Capture the cell that displays the provided text and extract its (X, Y) central coordinate. 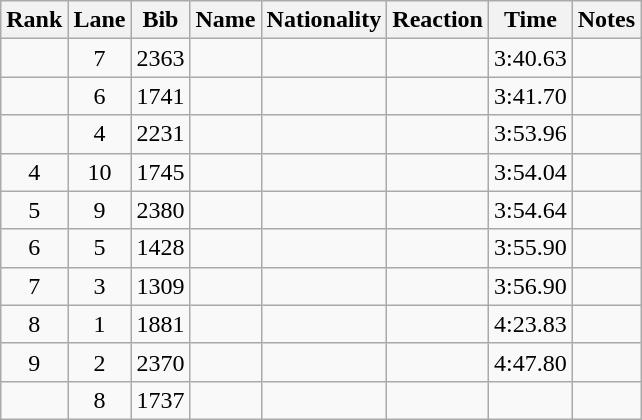
Rank (34, 20)
3:53.96 (530, 134)
3:41.70 (530, 96)
3 (100, 286)
Name (226, 20)
3:40.63 (530, 58)
1737 (160, 400)
2380 (160, 210)
3:55.90 (530, 248)
Lane (100, 20)
1881 (160, 324)
Time (530, 20)
3:54.04 (530, 172)
2231 (160, 134)
2370 (160, 362)
2 (100, 362)
10 (100, 172)
1745 (160, 172)
4:23.83 (530, 324)
2363 (160, 58)
1428 (160, 248)
3:54.64 (530, 210)
1 (100, 324)
Reaction (438, 20)
1741 (160, 96)
3:56.90 (530, 286)
Bib (160, 20)
Notes (606, 20)
1309 (160, 286)
4:47.80 (530, 362)
Nationality (324, 20)
